From the cell containing the given text, extract its center point as (x, y) coordinate. 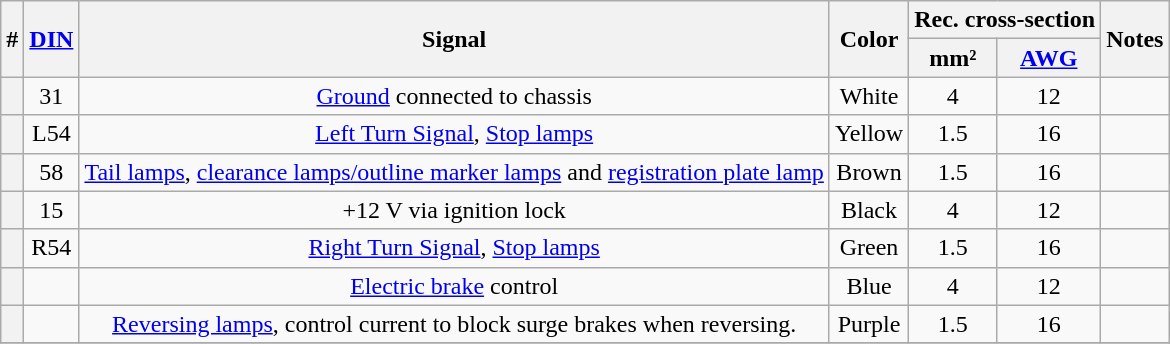
# (12, 39)
+12 V via ignition lock (454, 210)
Green (868, 248)
Blue (868, 286)
Signal (454, 39)
L54 (52, 134)
Ground connected to chassis (454, 96)
Color (868, 39)
Left Turn Signal, Stop lamps (454, 134)
Black (868, 210)
58 (52, 172)
AWG (1049, 58)
R54 (52, 248)
Rec. cross-section (1005, 20)
Electric brake control (454, 286)
White (868, 96)
Notes (1135, 39)
15 (52, 210)
Tail lamps, clearance lamps/outline marker lamps and registration plate lamp (454, 172)
Brown (868, 172)
Right Turn Signal, Stop lamps (454, 248)
mm² (953, 58)
DIN (52, 39)
Yellow (868, 134)
Reversing lamps, control current to block surge brakes when reversing. (454, 324)
Purple (868, 324)
31 (52, 96)
